Extract the [x, y] coordinate from the center of the cell holding the provided text.  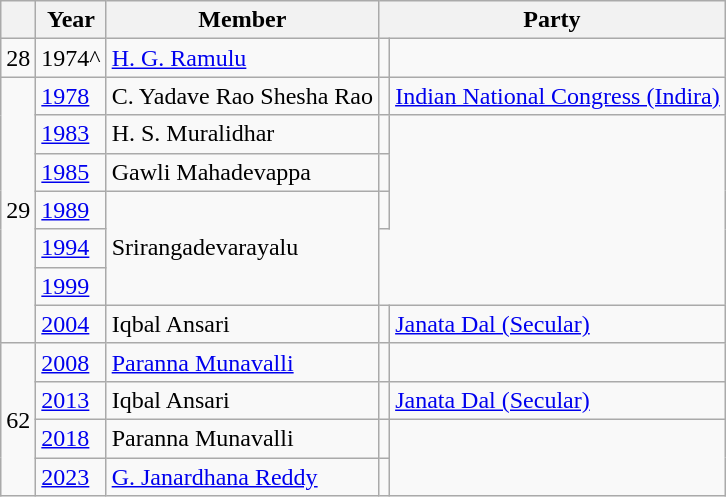
H. S. Muralidhar [242, 134]
1978 [71, 96]
1983 [71, 134]
1999 [71, 286]
Gawli Mahadevappa [242, 172]
G. Janardhana Reddy [242, 477]
2008 [71, 362]
1989 [71, 210]
Indian National Congress (Indira) [558, 96]
1994 [71, 248]
29 [18, 210]
C. Yadave Rao Shesha Rao [242, 96]
2004 [71, 324]
Year [71, 20]
1974^ [71, 58]
H. G. Ramulu [242, 58]
2023 [71, 477]
Srirangadevarayalu [242, 248]
1985 [71, 172]
2018 [71, 438]
62 [18, 419]
Party [552, 20]
28 [18, 58]
Member [242, 20]
2013 [71, 400]
